Capture the cell that displays the provided text and extract its [X, Y] central coordinate. 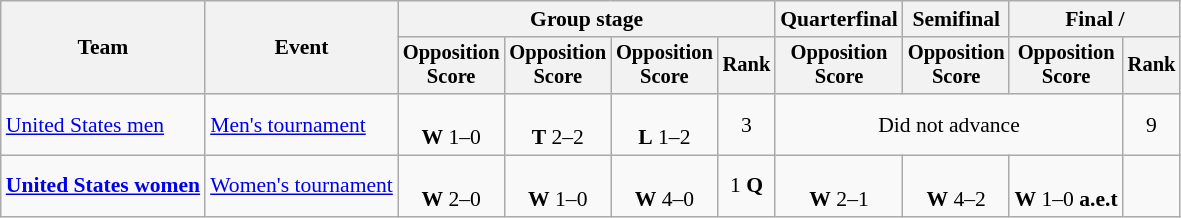
L 1–2 [664, 124]
T 2–2 [558, 124]
1 Q [747, 186]
Women's tournament [302, 186]
United States men [103, 124]
W 4–0 [664, 186]
3 [747, 124]
Group stage [586, 19]
9 [1152, 124]
W 2–0 [452, 186]
Final / [1094, 19]
Team [103, 48]
W 2–1 [839, 186]
Men's tournament [302, 124]
W 1–0 a.e.t [1066, 186]
Event [302, 48]
Semifinal [956, 19]
W 4–2 [956, 186]
United States women [103, 186]
Quarterfinal [839, 19]
Did not advance [948, 124]
